Detect which cell encompasses the target text, then output its [x, y] center coordinate. 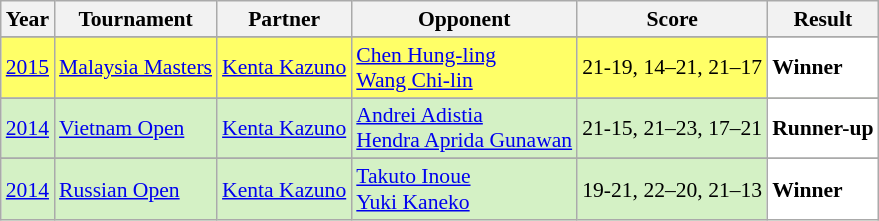
Andrei Adistia Hendra Aprida Gunawan [464, 128]
Russian Open [136, 190]
Tournament [136, 19]
Chen Hung-ling Wang Chi-lin [464, 68]
21-19, 14–21, 21–17 [672, 68]
Year [28, 19]
Runner-up [822, 128]
Vietnam Open [136, 128]
Result [822, 19]
Takuto Inoue Yuki Kaneko [464, 190]
21-15, 21–23, 17–21 [672, 128]
19-21, 22–20, 21–13 [672, 190]
Opponent [464, 19]
2015 [28, 68]
Partner [284, 19]
Malaysia Masters [136, 68]
Score [672, 19]
